Determine the [X, Y] coordinate at the center of the cell enclosing the given text.  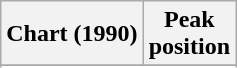
Peakposition [189, 34]
Chart (1990) [72, 34]
